From the cell containing the given text, extract its center point as [x, y] coordinate. 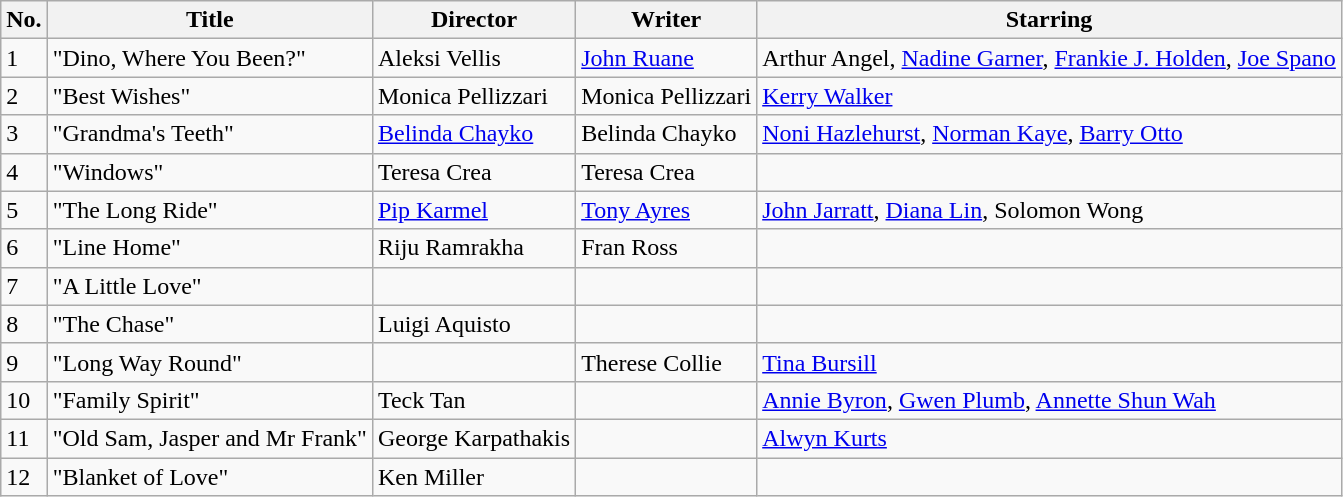
Director [474, 20]
"Dino, Where You Been?" [210, 58]
Arthur Angel, Nadine Garner, Frankie J. Holden, Joe Spano [1050, 58]
Ken Miller [474, 477]
"Family Spirit" [210, 400]
"Old Sam, Jasper and Mr Frank" [210, 438]
"The Long Ride" [210, 210]
"A Little Love" [210, 286]
Tina Bursill [1050, 362]
7 [24, 286]
Starring [1050, 20]
George Karpathakis [474, 438]
Teck Tan [474, 400]
Title [210, 20]
Aleksi Vellis [474, 58]
Noni Hazlehurst, Norman Kaye, Barry Otto [1050, 134]
Pip Karmel [474, 210]
Riju Ramrakha [474, 248]
"Grandma's Teeth" [210, 134]
6 [24, 248]
Writer [666, 20]
3 [24, 134]
1 [24, 58]
No. [24, 20]
Therese Collie [666, 362]
5 [24, 210]
"Windows" [210, 172]
11 [24, 438]
Luigi Aquisto [474, 324]
"Best Wishes" [210, 96]
Annie Byron, Gwen Plumb, Annette Shun Wah [1050, 400]
"The Chase" [210, 324]
Kerry Walker [1050, 96]
Alwyn Kurts [1050, 438]
12 [24, 477]
"Blanket of Love" [210, 477]
Tony Ayres [666, 210]
Fran Ross [666, 248]
4 [24, 172]
"Long Way Round" [210, 362]
9 [24, 362]
"Line Home" [210, 248]
10 [24, 400]
8 [24, 324]
John Jarratt, Diana Lin, Solomon Wong [1050, 210]
2 [24, 96]
John Ruane [666, 58]
